Identify which cell holds the provided text, then report its (x, y) central coordinate. 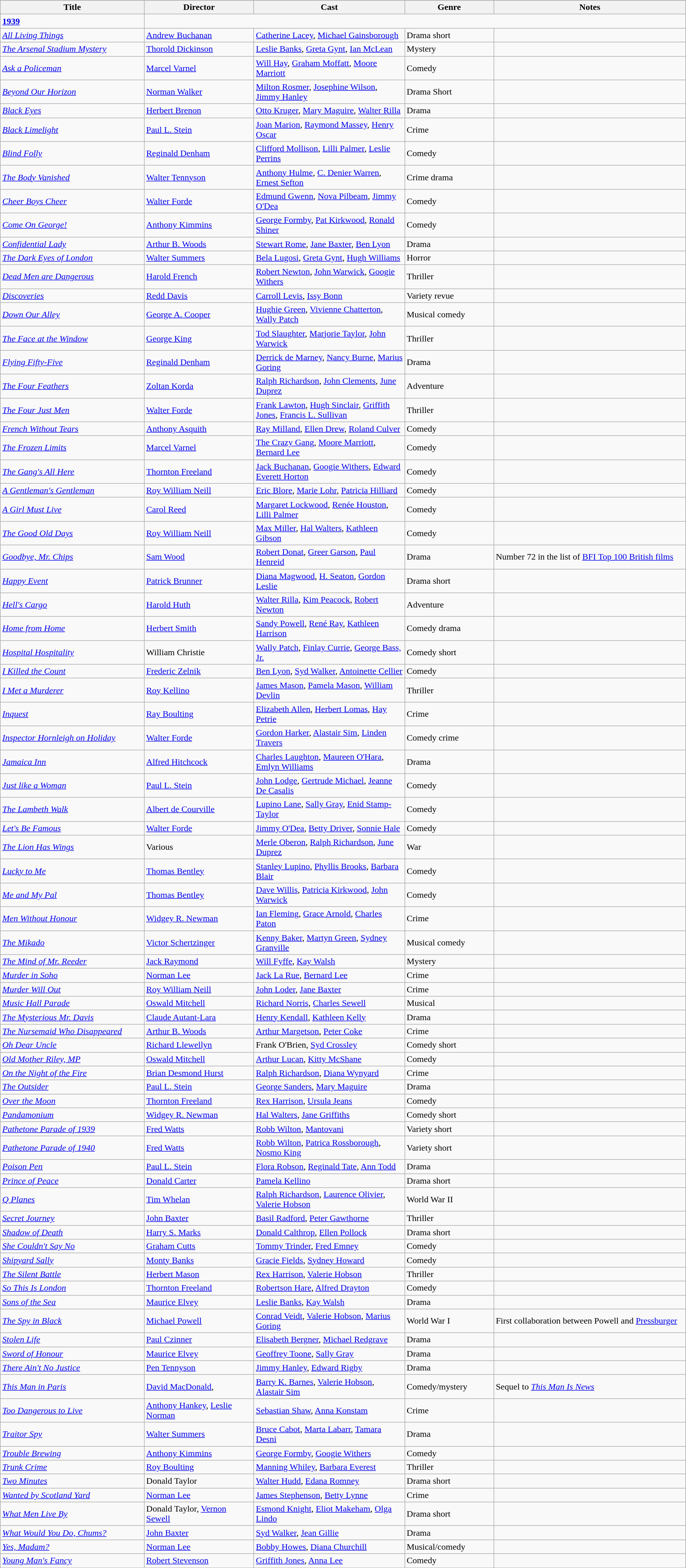
Q Planes (73, 1200)
George A. Cooper (199, 314)
Black Eyes (73, 111)
What Would You Do, Chums? (73, 1533)
Milton Rosmer, Josephine Wilson, Jimmy Hanley (329, 92)
Diana Magwood, H. Seaton, Gordon Leslie (329, 580)
George Formby, Pat Kirkwood, Ronald Shiner (329, 225)
Patrick Brunner (199, 580)
Jimmy Hanley, Edward Rigby (329, 1368)
Eric Blore, Marie Lohr, Patricia Hilliard (329, 490)
World War I (449, 1321)
Cheer Boys Cheer (73, 201)
Will Fyffe, Kay Walsh (329, 962)
Donald Taylor (199, 1481)
Richard Norris, Charles Sewell (329, 1003)
Robb Wilton, Mantovani (329, 1129)
War (449, 847)
Flora Robson, Reginald Tate, Ann Todd (329, 1166)
Kenny Baker, Martyn Green, Sydney Granville (329, 942)
Esmond Knight, Eliot Makeham, Olga Lindo (329, 1514)
Arthur Lucan, Kitty McShane (329, 1059)
Hell's Cargo (73, 605)
Ralph Richardson, Laurence Olivier, Valerie Hobson (329, 1200)
Edmund Gwenn, Nova Pilbeam, Jimmy O'Dea (329, 201)
Secret Journey (73, 1218)
I Killed the Count (73, 671)
Traitor Spy (73, 1434)
James Stephenson, Betty Lynne (329, 1495)
Geoffrey Toone, Sally Gray (329, 1354)
The Gang's All Here (73, 471)
Leslie Banks, Kay Walsh (329, 1302)
Murder Will Out (73, 989)
Anthony Asquith (199, 429)
Variety revue (449, 296)
Music Hall Parade (73, 1003)
Richard Llewellyn (199, 1045)
Just like a Woman (73, 786)
Hal Walters, Jane Griffiths (329, 1115)
Rex Harrison, Valerie Hobson (329, 1274)
Black Limelight (73, 130)
Shipyard Sally (73, 1260)
Robb Wilton, Patrica Rossborough, Nosmo King (329, 1148)
Musical (449, 1003)
Sequel to This Man Is News (590, 1387)
George King (199, 339)
Beyond Our Horizon (73, 92)
Bobby Howes, Diana Churchill (329, 1547)
George Formby, Googie Withers (329, 1453)
Basil Radford, Peter Gawthorne (329, 1218)
Crime drama (449, 177)
Robertson Hare, Alfred Drayton (329, 1288)
Sandy Powell, René Ray, Kathleen Harrison (329, 629)
Harold Huth (199, 605)
Flying Fifty-Five (73, 362)
Robert Donat, Greer Garson, Paul Henreid (329, 557)
Elizabeth Allen, Herbert Lomas, Hay Petrie (329, 714)
Comedy drama (449, 629)
Musical/comedy (449, 1547)
French Without Tears (73, 429)
Herbert Mason (199, 1274)
The Crazy Gang, Moore Marriott, Bernard Lee (329, 448)
The Body Vanished (73, 177)
Rex Harrison, Ursula Jeans (329, 1101)
Pandamonium (73, 1115)
William Christie (199, 652)
The Nursemaid Who Disappeared (73, 1031)
Anthony Hankey, Leslie Norman (199, 1410)
Joan Marion, Raymond Massey, Henry Oscar (329, 130)
Carroll Levis, Issy Bonn (329, 296)
Discoveries (73, 296)
All Living Things (73, 35)
Herbert Brenon (199, 111)
Michael Powell (199, 1321)
The Arsenal Stadium Mystery (73, 49)
Claude Autant-Lara (199, 1017)
John Loder, Jane Baxter (329, 989)
Comedy/mystery (449, 1387)
A Girl Must Live (73, 509)
She Couldn't Say No (73, 1246)
Will Hay, Graham Moffatt, Moore Marriott (329, 68)
Conrad Veidt, Valerie Hobson, Marius Goring (329, 1321)
David MacDonald, (199, 1387)
Robert Newton, John Warwick, Googie Withers (329, 277)
Horror (449, 258)
The Four Just Men (73, 410)
Too Dangerous to Live (73, 1410)
Otto Kruger, Mary Maguire, Walter Rilla (329, 111)
James Mason, Pamela Mason, William Devlin (329, 690)
Ben Lyon, Syd Walker, Antoinette Cellier (329, 671)
Herbert Smith (199, 629)
Derrick de Marney, Nancy Burne, Marius Goring (329, 362)
Bruce Cabot, Marta Labarr, Tamara Desni (329, 1434)
George Sanders, Mary Maguire (329, 1087)
The Lambeth Walk (73, 809)
Max Miller, Hal Walters, Kathleen Gibson (329, 533)
Comedy crime (449, 738)
Harold French (199, 277)
Goodbye, Mr. Chips (73, 557)
Number 72 in the list of BFI Top 100 British films (590, 557)
Bela Lugosi, Greta Gynt, Hugh Williams (329, 258)
Jack Buchanan, Googie Withers, Edward Everett Horton (329, 471)
Henry Kendall, Kathleen Kelly (329, 1017)
Ian Fleming, Grace Arnold, Charles Paton (329, 918)
A Gentleman's Gentleman (73, 490)
Merle Oberon, Ralph Richardson, June Duprez (329, 847)
The Lion Has Wings (73, 847)
Lucky to Me (73, 871)
Frank Lawton, Hugh Sinclair, Griffith Jones, Francis L. Sullivan (329, 410)
On the Night of the Fire (73, 1073)
Ray Milland, Ellen Drew, Roland Culver (329, 429)
Gordon Harker, Alastair Sim, Linden Travers (329, 738)
Drama Short (449, 92)
Jack Raymond (199, 962)
Title (73, 7)
Trouble Brewing (73, 1453)
Alfred Hitchcock (199, 761)
The Mikado (73, 942)
Paul Czinner (199, 1340)
Sebastian Shaw, Anna Konstam (329, 1410)
Men Without Honour (73, 918)
Jamaica Inn (73, 761)
Pathetone Parade of 1939 (73, 1129)
Inspector Hornleigh on Holiday (73, 738)
The Face at the Window (73, 339)
Young Man's Fancy (73, 1561)
Hughie Green, Vivienne Chatterton, Wally Patch (329, 314)
Happy Event (73, 580)
Walter Hudd, Edana Romney (329, 1481)
Robert Stevenson (199, 1561)
Norman Walker (199, 92)
John Lodge, Gertrude Michael, Jeanne De Casalis (329, 786)
Me and My Pal (73, 895)
Arthur Margetson, Peter Coke (329, 1031)
Jimmy O'Dea, Betty Driver, Sonnie Hale (329, 828)
Director (199, 7)
Albert de Courville (199, 809)
Trunk Crime (73, 1467)
Wanted by Scotland Yard (73, 1495)
What Men Live By (73, 1514)
Manning Whiley, Barbara Everest (329, 1467)
Roy Kellino (199, 690)
Pen Tennyson (199, 1368)
Monty Banks (199, 1260)
Tod Slaughter, Marjorie Taylor, John Warwick (329, 339)
First collaboration between Powell and Pressburger (590, 1321)
The Silent Battle (73, 1274)
Catherine Lacey, Michael Gainsborough (329, 35)
Home from Home (73, 629)
Anthony Hulme, C. Denier Warren, Ernest Sefton (329, 177)
Syd Walker, Jean Gillie (329, 1533)
Cast (329, 7)
I Met a Murderer (73, 690)
Roy Boulting (199, 1467)
The Dark Eyes of London (73, 258)
Gracie Fields, Sydney Howard (329, 1260)
Elisabeth Bergner, Michael Redgrave (329, 1340)
Lupino Lane, Sally Gray, Enid Stamp-Taylor (329, 809)
Various (199, 847)
Stolen Life (73, 1340)
So This Is London (73, 1288)
This Man in Paris (73, 1387)
Yes, Madam? (73, 1547)
Barry K. Barnes, Valerie Hobson, Alastair Sim (329, 1387)
Griffith Jones, Anna Lee (329, 1561)
Shadow of Death (73, 1232)
Old Mother Riley, MP (73, 1059)
Hospital Hospitality (73, 652)
The Four Feathers (73, 386)
World War II (449, 1200)
1939 (73, 21)
Frederic Zelnik (199, 671)
Come On George! (73, 225)
Victor Schertzinger (199, 942)
Stewart Rome, Jane Baxter, Ben Lyon (329, 244)
Over the Moon (73, 1101)
Tim Whelan (199, 1200)
Let's Be Famous (73, 828)
Sword of Honour (73, 1354)
Leslie Banks, Greta Gynt, Ian McLean (329, 49)
Prince of Peace (73, 1180)
Stanley Lupino, Phyllis Brooks, Barbara Blair (329, 871)
Redd Davis (199, 296)
Carol Reed (199, 509)
Pamela Kellino (329, 1180)
The Good Old Days (73, 533)
The Mind of Mr. Reeder (73, 962)
Ray Boulting (199, 714)
Down Our Alley (73, 314)
Inquest (73, 714)
Ralph Richardson, Diana Wynyard (329, 1073)
Walter Rilla, Kim Peacock, Robert Newton (329, 605)
There Ain't No Justice (73, 1368)
Walter Tennyson (199, 177)
Graham Cutts (199, 1246)
Donald Carter (199, 1180)
Two Minutes (73, 1481)
The Outsider (73, 1087)
The Frozen Limits (73, 448)
Charles Laughton, Maureen O'Hara, Emlyn Williams (329, 761)
Zoltan Korda (199, 386)
Thorold Dickinson (199, 49)
Margaret Lockwood, Renée Houston, Lilli Palmer (329, 509)
The Spy in Black (73, 1321)
Notes (590, 7)
Donald Calthrop, Ellen Pollock (329, 1232)
Donald Taylor, Vernon Sewell (199, 1514)
Frank O'Brien, Syd Crossley (329, 1045)
Brian Desmond Hurst (199, 1073)
Blind Folly (73, 153)
Dead Men are Dangerous (73, 277)
Pathetone Parade of 1940 (73, 1148)
Ralph Richardson, John Clements, June Duprez (329, 386)
Genre (449, 7)
Wally Patch, Finlay Currie, George Bass, Jr. (329, 652)
Murder in Soho (73, 975)
Sam Wood (199, 557)
Ask a Policeman (73, 68)
Poison Pen (73, 1166)
Dave Willis, Patricia Kirkwood, John Warwick (329, 895)
Sons of the Sea (73, 1302)
Harry S. Marks (199, 1232)
Tommy Trinder, Fred Emney (329, 1246)
The Mysterious Mr. Davis (73, 1017)
Andrew Buchanan (199, 35)
Clifford Mollison, Lilli Palmer, Leslie Perrins (329, 153)
Oh Dear Uncle (73, 1045)
Confidential Lady (73, 244)
Jack La Rue, Bernard Lee (329, 975)
